Scan for the cell matching the given text and deliver its (X, Y) coordinate at center. 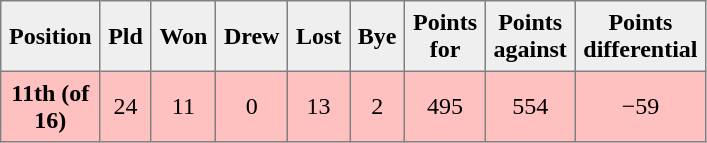
11 (184, 106)
2 (378, 106)
Drew (252, 36)
−59 (640, 106)
0 (252, 106)
554 (530, 106)
Bye (378, 36)
495 (446, 106)
Points differential (640, 36)
13 (319, 106)
Points for (446, 36)
Points against (530, 36)
24 (126, 106)
Lost (319, 36)
Won (184, 36)
11th (of 16) (50, 106)
Position (50, 36)
Pld (126, 36)
